Provide the (x, y) coordinate of the cell's center where the given text is located.  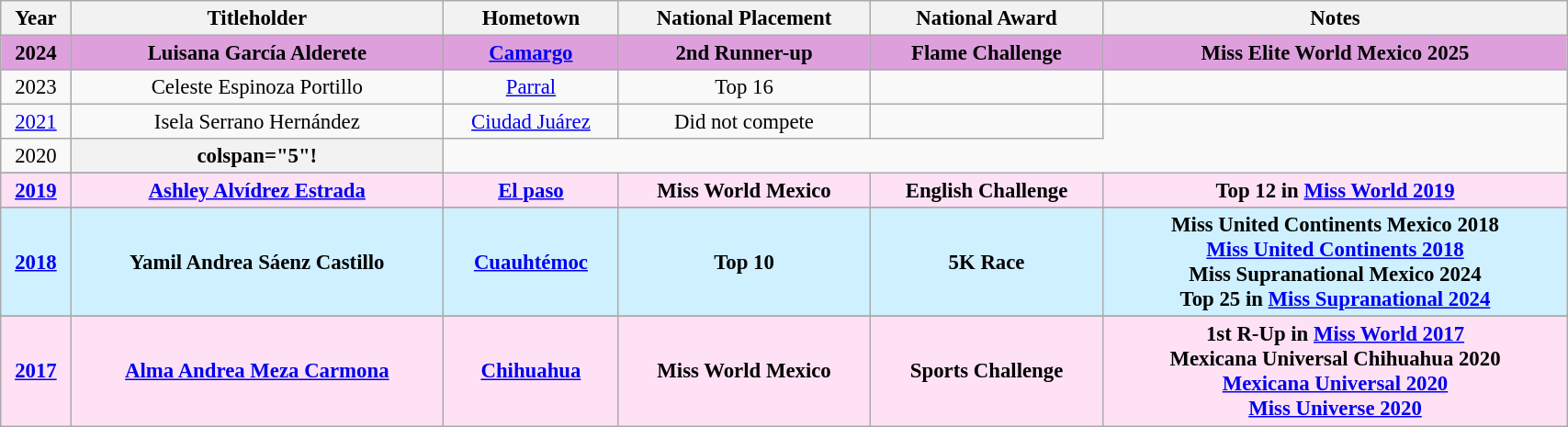
Alma Andrea Meza Carmona (257, 371)
English Challenge (987, 191)
Did not compete (744, 122)
Cuauhtémoc (531, 263)
Ciudad Juárez (531, 122)
Flame Challenge (987, 53)
Top 12 in Miss World 2019 (1335, 191)
2021 (36, 122)
National Award (987, 18)
2017 (36, 371)
Isela Serrano Hernández (257, 122)
Year (36, 18)
Miss United Continents Mexico 2018Miss United Continents 2018Miss Supranational Mexico 2024Top 25 in Miss Supranational 2024 (1335, 263)
Chihuahua (531, 371)
2019 (36, 191)
Top 10 (744, 263)
Titleholder (257, 18)
2024 (36, 53)
colspan="5"! (257, 156)
Celeste Espinoza Portillo (257, 87)
Ashley Alvídrez Estrada (257, 191)
2023 (36, 87)
2nd Runner-up (744, 53)
Luisana García Alderete (257, 53)
1st R-Up in Miss World 2017Mexicana Universal Chihuahua 2020Mexicana Universal 2020Miss Universe 2020 (1335, 371)
National Placement (744, 18)
Notes (1335, 18)
Top 16 (744, 87)
Camargo (531, 53)
2020 (36, 156)
El paso (531, 191)
2018 (36, 263)
5K Race (987, 263)
Hometown (531, 18)
Yamil Andrea Sáenz Castillo (257, 263)
Sports Challenge (987, 371)
Miss Elite World Mexico 2025 (1335, 53)
Parral (531, 87)
